Detect which cell encompasses the target text, then output its [x, y] center coordinate. 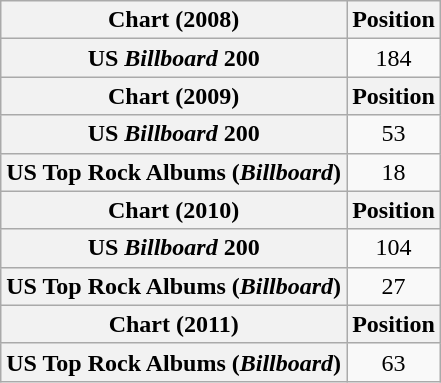
Chart (2009) [174, 96]
18 [394, 172]
27 [394, 286]
Chart (2008) [174, 20]
Chart (2010) [174, 210]
Chart (2011) [174, 324]
184 [394, 58]
53 [394, 134]
104 [394, 248]
63 [394, 362]
